Identify which cell holds the provided text, then report its (x, y) central coordinate. 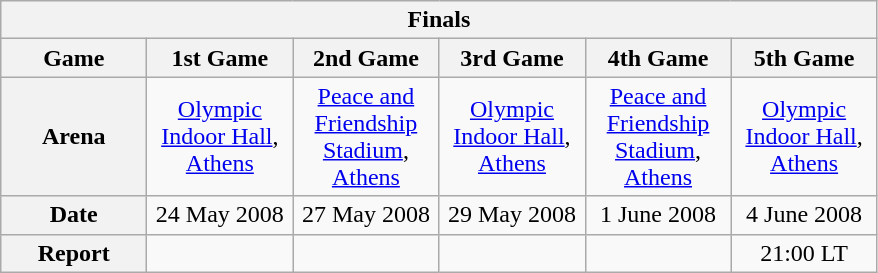
1st Game (220, 58)
5th Game (804, 58)
21:00 LT (804, 253)
24 May 2008 (220, 215)
Report (74, 253)
3rd Game (512, 58)
2nd Game (366, 58)
Game (74, 58)
4 June 2008 (804, 215)
29 May 2008 (512, 215)
27 May 2008 (366, 215)
4th Game (658, 58)
Arena (74, 136)
1 June 2008 (658, 215)
Date (74, 215)
Finals (439, 20)
